Determine the [X, Y] coordinate at the center of the cell enclosing the given text.  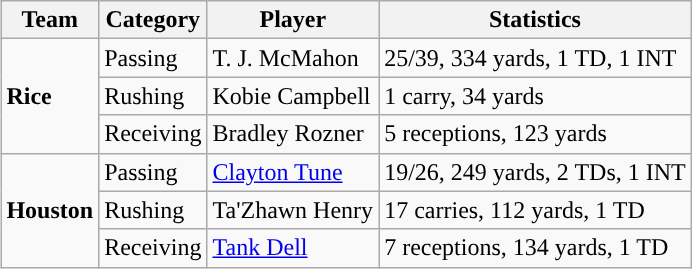
Kobie Campbell [293, 96]
Category [153, 20]
Clayton Tune [293, 172]
Player [293, 20]
7 receptions, 134 yards, 1 TD [536, 248]
5 receptions, 123 yards [536, 134]
25/39, 334 yards, 1 TD, 1 INT [536, 58]
Houston [50, 210]
19/26, 249 yards, 2 TDs, 1 INT [536, 172]
Rice [50, 96]
1 carry, 34 yards [536, 96]
T. J. McMahon [293, 58]
Statistics [536, 20]
Team [50, 20]
Tank Dell [293, 248]
17 carries, 112 yards, 1 TD [536, 210]
Bradley Rozner [293, 134]
Ta'Zhawn Henry [293, 210]
